Determine the [X, Y] coordinate at the center of the cell enclosing the given text.  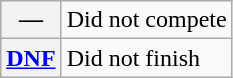
Did not finish [146, 58]
DNF [31, 58]
— [31, 20]
Did not compete [146, 20]
